Determine the (x, y) coordinate at the center of the cell enclosing the given text.  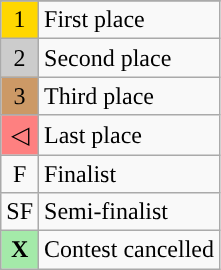
F (20, 173)
First place (130, 20)
Last place (130, 135)
Contest cancelled (130, 250)
1 (20, 20)
3 (20, 96)
Semi-finalist (130, 212)
SF (20, 212)
◁ (20, 135)
Finalist (130, 173)
Third place (130, 96)
2 (20, 58)
X (20, 250)
Second place (130, 58)
